From the cell containing the given text, extract its center point as [x, y] coordinate. 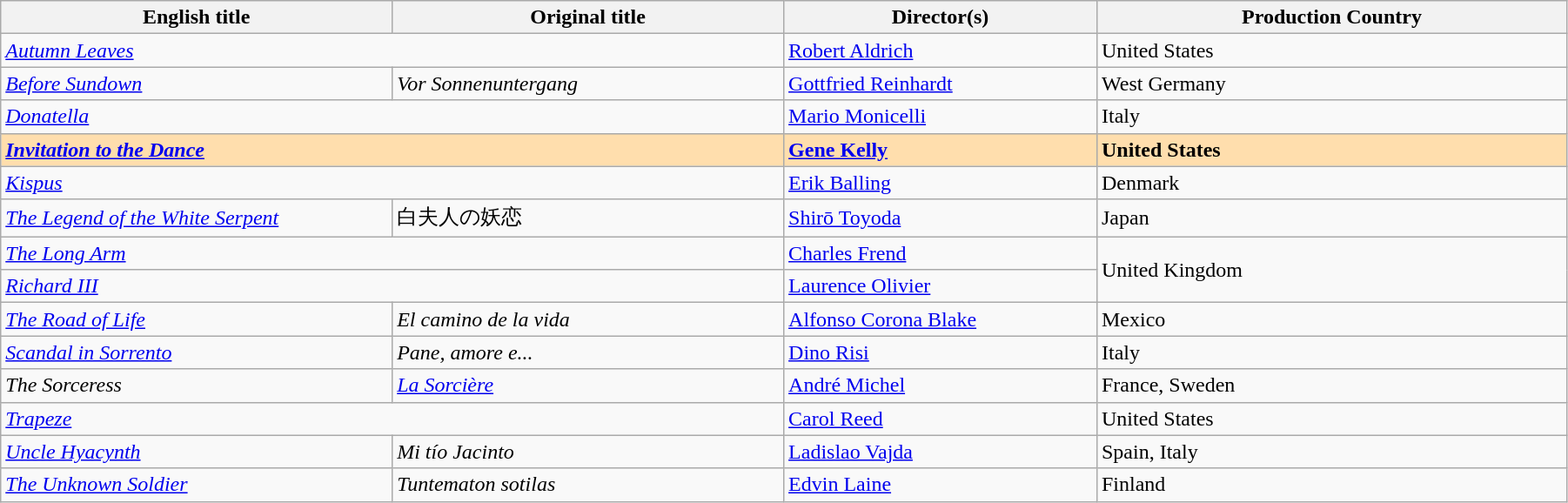
United Kingdom [1331, 270]
Kispus [392, 183]
Edvin Laine [941, 485]
El camino de la vida [588, 319]
Finland [1331, 485]
Invitation to the Dance [392, 150]
Scandal in Sorrento [197, 352]
Richard III [392, 286]
白夫人の妖恋 [588, 218]
Mi tío Jacinto [588, 452]
The Legend of the White Serpent [197, 218]
André Michel [941, 386]
Vor Sonnenuntergang [588, 84]
Carol Reed [941, 419]
The Unknown Soldier [197, 485]
Original title [588, 17]
The Road of Life [197, 319]
Laurence Olivier [941, 286]
Denmark [1331, 183]
Mario Monicelli [941, 117]
Gene Kelly [941, 150]
Mexico [1331, 319]
Gottfried Reinhardt [941, 84]
Dino Risi [941, 352]
Autumn Leaves [392, 50]
Charles Frend [941, 253]
Pane, amore e... [588, 352]
Erik Balling [941, 183]
Uncle Hyacynth [197, 452]
Spain, Italy [1331, 452]
The Long Arm [392, 253]
Alfonso Corona Blake [941, 319]
La Sorcière [588, 386]
Donatella [392, 117]
The Sorceress [197, 386]
West Germany [1331, 84]
Production Country [1331, 17]
Before Sundown [197, 84]
Japan [1331, 218]
France, Sweden [1331, 386]
Shirō Toyoda [941, 218]
Robert Aldrich [941, 50]
Director(s) [941, 17]
Trapeze [392, 419]
Ladislao Vajda [941, 452]
Tuntematon sotilas [588, 485]
English title [197, 17]
